Detect which cell encompasses the target text, then output its [X, Y] center coordinate. 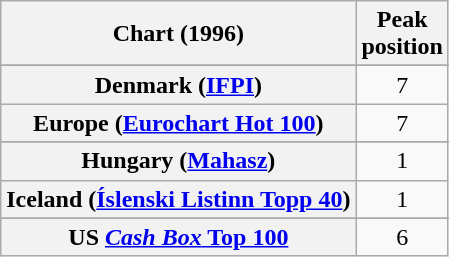
6 [402, 237]
Chart (1996) [178, 34]
Hungary (Mahasz) [178, 161]
Denmark (IFPI) [178, 85]
Europe (Eurochart Hot 100) [178, 123]
Iceland (Íslenski Listinn Topp 40) [178, 199]
US Cash Box Top 100 [178, 237]
Peakposition [402, 34]
